Identify which cell holds the provided text, then report its (x, y) central coordinate. 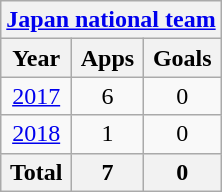
Year (36, 58)
1 (108, 134)
6 (108, 96)
Apps (108, 58)
7 (108, 172)
Japan national team (111, 20)
2017 (36, 96)
Goals (182, 58)
2018 (36, 134)
Total (36, 172)
